For the text-containing cell, return its midpoint in (x, y) coordinate format. 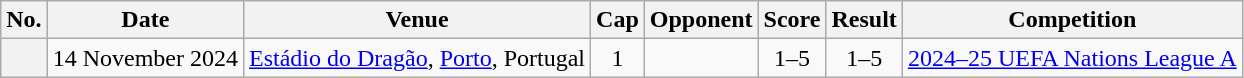
Venue (418, 20)
Competition (1072, 20)
Date (145, 20)
Estádio do Dragão, Porto, Portugal (418, 58)
Cap (618, 20)
14 November 2024 (145, 58)
2024–25 UEFA Nations League A (1072, 58)
No. (24, 20)
1 (618, 58)
Opponent (701, 20)
Result (864, 20)
Score (792, 20)
